Scan for the cell matching the given text and deliver its (x, y) coordinate at center. 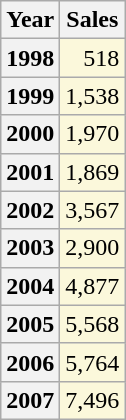
2007 (30, 400)
1,538 (92, 96)
2006 (30, 362)
5,764 (92, 362)
5,568 (92, 324)
2002 (30, 210)
Year (30, 20)
2005 (30, 324)
1998 (30, 58)
3,567 (92, 210)
2001 (30, 172)
2,900 (92, 248)
2004 (30, 286)
1,970 (92, 134)
7,496 (92, 400)
1,869 (92, 172)
2003 (30, 248)
1999 (30, 96)
518 (92, 58)
2000 (30, 134)
4,877 (92, 286)
Sales (92, 20)
